Scan for the cell matching the given text and deliver its [X, Y] coordinate at center. 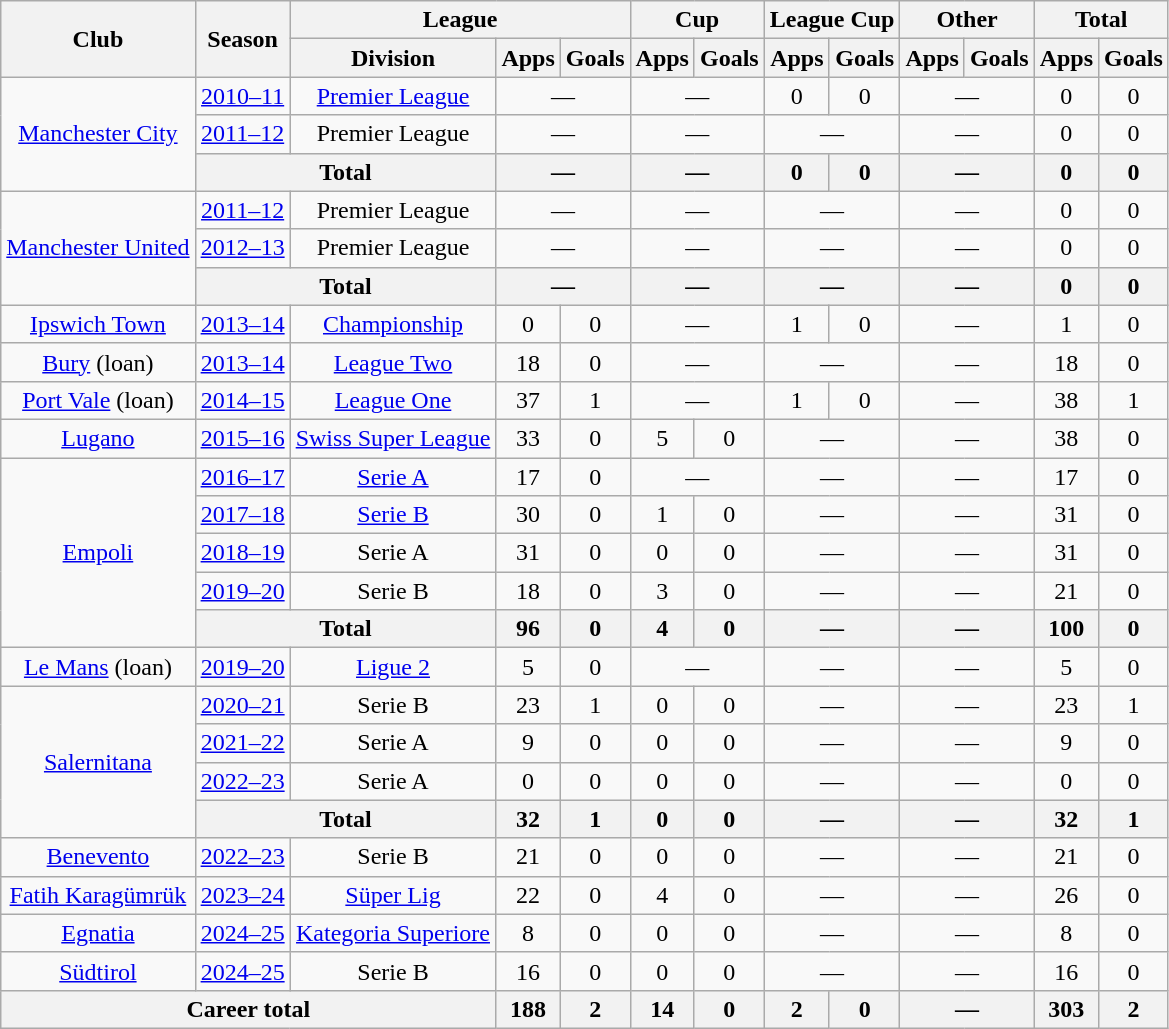
Lugano [98, 438]
Südtirol [98, 971]
2018–19 [242, 553]
Cup [697, 20]
Club [98, 39]
14 [662, 1009]
Season [242, 39]
Port Vale (loan) [98, 400]
3 [662, 591]
Championship [393, 324]
Le Mans (loan) [98, 667]
2016–17 [242, 477]
188 [528, 1009]
2014–15 [242, 400]
Swiss Super League [393, 438]
Benevento [98, 857]
Division [393, 58]
Manchester City [98, 134]
League One [393, 400]
Manchester United [98, 248]
2023–24 [242, 895]
2012–13 [242, 248]
2010–11 [242, 96]
Bury (loan) [98, 362]
League Two [393, 362]
30 [528, 515]
Kategoria Superiore [393, 933]
Fatih Karagümrük [98, 895]
2020–21 [242, 705]
Empoli [98, 553]
Ipswich Town [98, 324]
Salernitana [98, 762]
Career total [248, 1009]
Süper Lig [393, 895]
Egnatia [98, 933]
26 [1066, 895]
303 [1066, 1009]
Other [967, 20]
96 [528, 629]
33 [528, 438]
League Cup [832, 20]
2015–16 [242, 438]
League [460, 20]
37 [528, 400]
2021–22 [242, 743]
Ligue 2 [393, 667]
22 [528, 895]
2017–18 [242, 515]
100 [1066, 629]
